Determine the (x, y) coordinate at the center of the cell enclosing the given text.  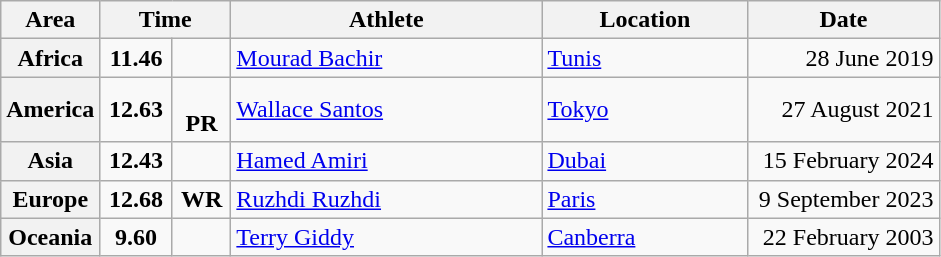
America (50, 110)
Athlete (386, 20)
9.60 (136, 237)
Ruzhdi Ruzhdi (386, 199)
Canberra (645, 237)
Tunis (645, 58)
Hamed Amiri (386, 161)
Terry Giddy (386, 237)
Tokyo (645, 110)
Oceania (50, 237)
Dubai (645, 161)
22 February 2003 (844, 237)
11.46 (136, 58)
Location (645, 20)
28 June 2019 (844, 58)
Africa (50, 58)
Time (166, 20)
12.63 (136, 110)
Area (50, 20)
27 August 2021 (844, 110)
Date (844, 20)
12.68 (136, 199)
Paris (645, 199)
WR (201, 199)
Wallace Santos (386, 110)
Mourad Bachir (386, 58)
12.43 (136, 161)
Europe (50, 199)
Asia (50, 161)
9 September 2023 (844, 199)
PR (201, 110)
15 February 2024 (844, 161)
